Detect which cell encompasses the target text, then output its (x, y) center coordinate. 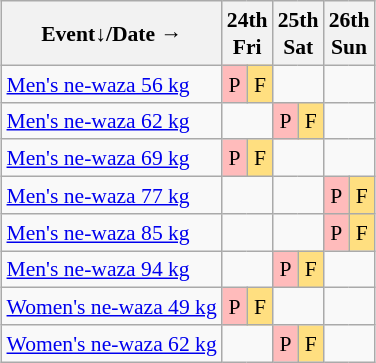
Men's ne-waza 94 kg (111, 268)
25thSat (298, 33)
Women's ne-waza 49 kg (111, 306)
Men's ne-waza 56 kg (111, 84)
Men's ne-waza 77 kg (111, 194)
Event↓/Date → (111, 33)
Men's ne-waza 85 kg (111, 232)
Men's ne-waza 62 kg (111, 120)
Men's ne-waza 69 kg (111, 158)
Women's ne-waza 62 kg (111, 344)
26thSun (350, 33)
24thFri (248, 33)
